Find where the given text appears and provide that cell's center as (X, Y) coordinate. 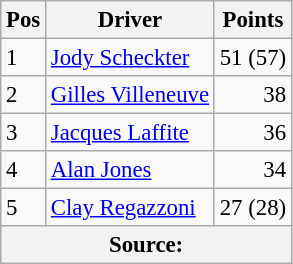
2 (24, 95)
Source: (146, 245)
36 (252, 133)
38 (252, 95)
Driver (130, 20)
Jacques Laffite (130, 133)
1 (24, 58)
3 (24, 133)
5 (24, 208)
Points (252, 20)
Gilles Villeneuve (130, 95)
Clay Regazzoni (130, 208)
Pos (24, 20)
Jody Scheckter (130, 58)
4 (24, 170)
34 (252, 170)
Alan Jones (130, 170)
51 (57) (252, 58)
27 (28) (252, 208)
